Locate the cell with the specified text and output its [X, Y] center coordinate. 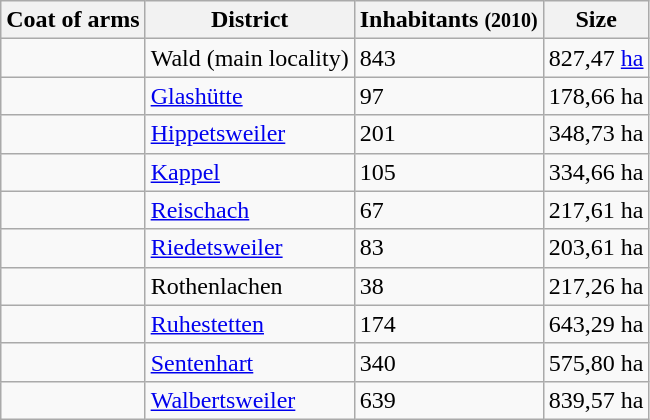
Hippetsweiler [250, 134]
827,47 ha [596, 58]
843 [448, 58]
District [250, 20]
Inhabitants (2010) [448, 20]
Rothenlachen [250, 286]
105 [448, 172]
201 [448, 134]
217,61 ha [596, 210]
Sentenhart [250, 362]
Glashütte [250, 96]
575,80 ha [596, 362]
Coat of arms [73, 20]
67 [448, 210]
348,73 ha [596, 134]
Wald (main locality) [250, 58]
203,61 ha [596, 248]
839,57 ha [596, 400]
643,29 ha [596, 324]
174 [448, 324]
Riedetsweiler [250, 248]
Kappel [250, 172]
38 [448, 286]
178,66 ha [596, 96]
Ruhestetten [250, 324]
639 [448, 400]
Reischach [250, 210]
Size [596, 20]
Walbertsweiler [250, 400]
97 [448, 96]
340 [448, 362]
83 [448, 248]
217,26 ha [596, 286]
334,66 ha [596, 172]
